Capture the cell that displays the provided text and extract its [x, y] central coordinate. 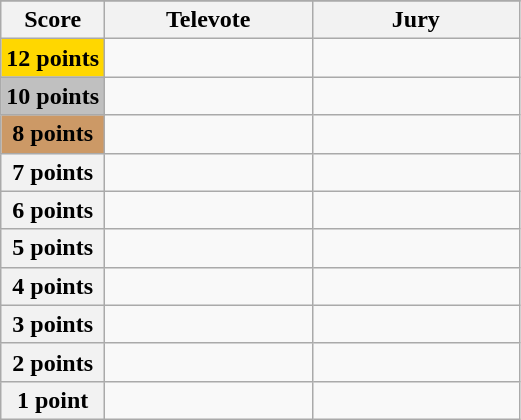
3 points [53, 324]
4 points [53, 286]
6 points [53, 210]
Televote [209, 20]
2 points [53, 362]
8 points [53, 134]
5 points [53, 248]
10 points [53, 96]
Jury [416, 20]
1 point [53, 400]
Score [53, 20]
7 points [53, 172]
12 points [53, 58]
